Return [X, Y] of the center of cell containing provided text 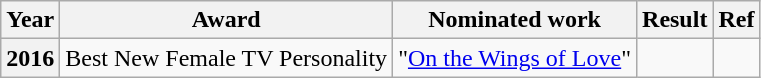
Year [30, 20]
Best New Female TV Personality [226, 58]
Ref [736, 20]
Result [675, 20]
"On the Wings of Love" [515, 58]
Award [226, 20]
Nominated work [515, 20]
2016 [30, 58]
